Provide the (X, Y) coordinate of the cell's center where the given text is located.  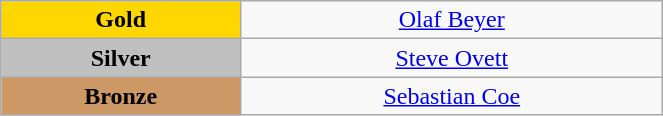
Gold (121, 20)
Silver (121, 58)
Steve Ovett (452, 58)
Bronze (121, 96)
Olaf Beyer (452, 20)
Sebastian Coe (452, 96)
